Identify which cell holds the provided text, then report its [x, y] central coordinate. 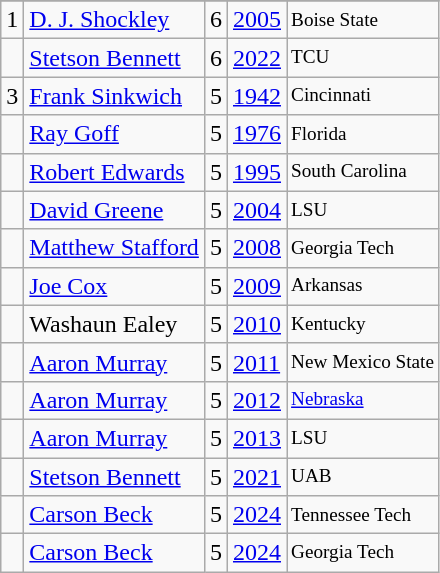
2009 [256, 286]
Frank Sinkwich [114, 96]
Tennessee Tech [363, 515]
New Mexico State [363, 362]
2013 [256, 438]
David Greene [114, 210]
Nebraska [363, 400]
2012 [256, 400]
Robert Edwards [114, 172]
Joe Cox [114, 286]
Ray Goff [114, 134]
1976 [256, 134]
D. J. Shockley [114, 20]
1942 [256, 96]
South Carolina [363, 172]
2011 [256, 362]
2004 [256, 210]
TCU [363, 58]
Boise State [363, 20]
UAB [363, 477]
Matthew Stafford [114, 248]
Cincinnati [363, 96]
2022 [256, 58]
Arkansas [363, 286]
1 [12, 20]
2021 [256, 477]
2010 [256, 324]
2005 [256, 20]
1995 [256, 172]
Kentucky [363, 324]
3 [12, 96]
2008 [256, 248]
Washaun Ealey [114, 324]
Florida [363, 134]
